Return (X, Y) of the center of cell containing provided text 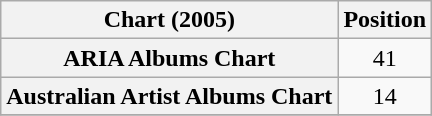
Australian Artist Albums Chart (170, 96)
Position (385, 20)
41 (385, 58)
14 (385, 96)
Chart (2005) (170, 20)
ARIA Albums Chart (170, 58)
